Scan for the cell matching the given text and deliver its [x, y] coordinate at center. 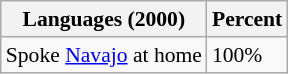
100% [247, 55]
Spoke Navajo at home [104, 55]
Languages (2000) [104, 19]
Percent [247, 19]
